Scan for the cell matching the given text and deliver its (X, Y) coordinate at center. 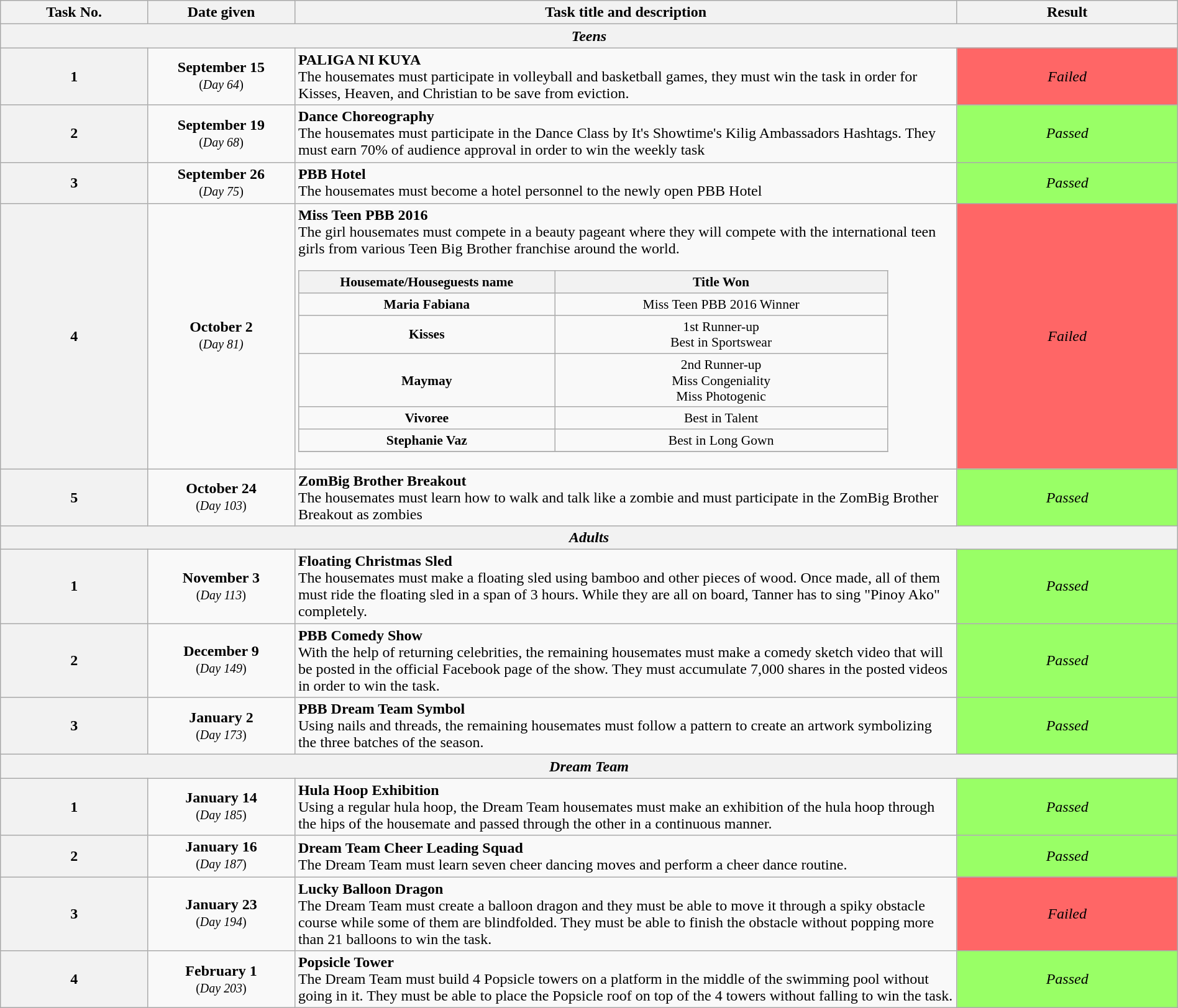
September 19(Day 68) (221, 134)
Teens (589, 36)
PBB Hotel The housemates must become a hotel personnel to the newly open PBB Hotel (626, 183)
February 1(Day 203) (221, 979)
ZomBig Brother Breakout The housemates must learn how to walk and talk like a zombie and must participate in the ZomBig Brother Breakout as zombies (626, 497)
Task No. (75, 12)
Best in Long Gown (721, 440)
1st Runner-upBest in Sportswear (721, 334)
Vivoree (427, 418)
Best in Talent (721, 418)
Dream Team Cheer Leading Squad The Dream Team must learn seven cheer dancing moves and perform a cheer dance routine. (626, 856)
5 (75, 497)
October 24(Day 103) (221, 497)
November 3 (Day 113) (221, 586)
Miss Teen PBB 2016 Winner (721, 304)
Kisses (427, 334)
Adults (589, 538)
Housemate/Houseguests name (427, 282)
Title Won (721, 282)
October 2(Day 81) (221, 337)
Result (1067, 12)
January 2 (Day 173) (221, 726)
Date given (221, 12)
Task title and description (626, 12)
Stephanie Vaz (427, 440)
Dream Team (589, 766)
2nd Runner-upMiss CongenialityMiss Photogenic (721, 380)
Maymay (427, 380)
September 26(Day 75) (221, 183)
January 23 (Day 194) (221, 914)
January 14 (Day 185) (221, 807)
September 15(Day 64) (221, 76)
Maria Fabiana (427, 304)
January 16 (Day 187) (221, 856)
December 9 (Day 149) (221, 661)
